Scan for the cell matching the given text and deliver its [x, y] coordinate at center. 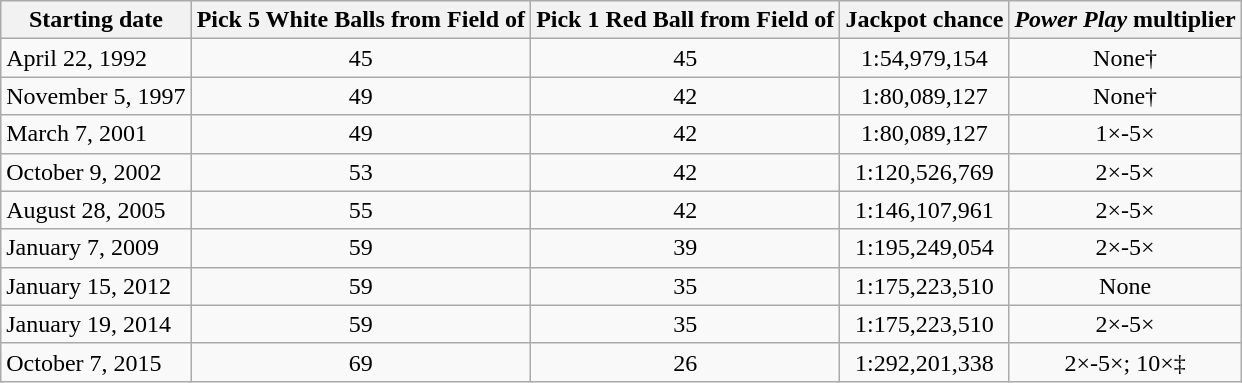
26 [686, 362]
January 7, 2009 [96, 248]
1:292,201,338 [924, 362]
53 [360, 172]
None [1125, 286]
November 5, 1997 [96, 96]
Jackpot chance [924, 20]
2×-5×; 10×‡ [1125, 362]
Pick 5 White Balls from Field of [360, 20]
39 [686, 248]
October 7, 2015 [96, 362]
August 28, 2005 [96, 210]
March 7, 2001 [96, 134]
January 19, 2014 [96, 324]
Power Play multiplier [1125, 20]
55 [360, 210]
69 [360, 362]
October 9, 2002 [96, 172]
1:120,526,769 [924, 172]
Pick 1 Red Ball from Field of [686, 20]
1:54,979,154 [924, 58]
1:146,107,961 [924, 210]
April 22, 1992 [96, 58]
Starting date [96, 20]
1×-5× [1125, 134]
January 15, 2012 [96, 286]
1:195,249,054 [924, 248]
